For the text-containing cell, return its midpoint in [x, y] coordinate format. 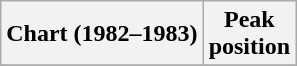
Chart (1982–1983) [102, 34]
Peakposition [249, 34]
